Scan for the cell matching the given text and deliver its (X, Y) coordinate at center. 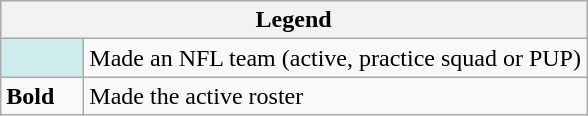
Made the active roster (336, 96)
Bold (42, 96)
Made an NFL team (active, practice squad or PUP) (336, 58)
Legend (294, 20)
